From the cell containing the given text, extract its center point as (X, Y) coordinate. 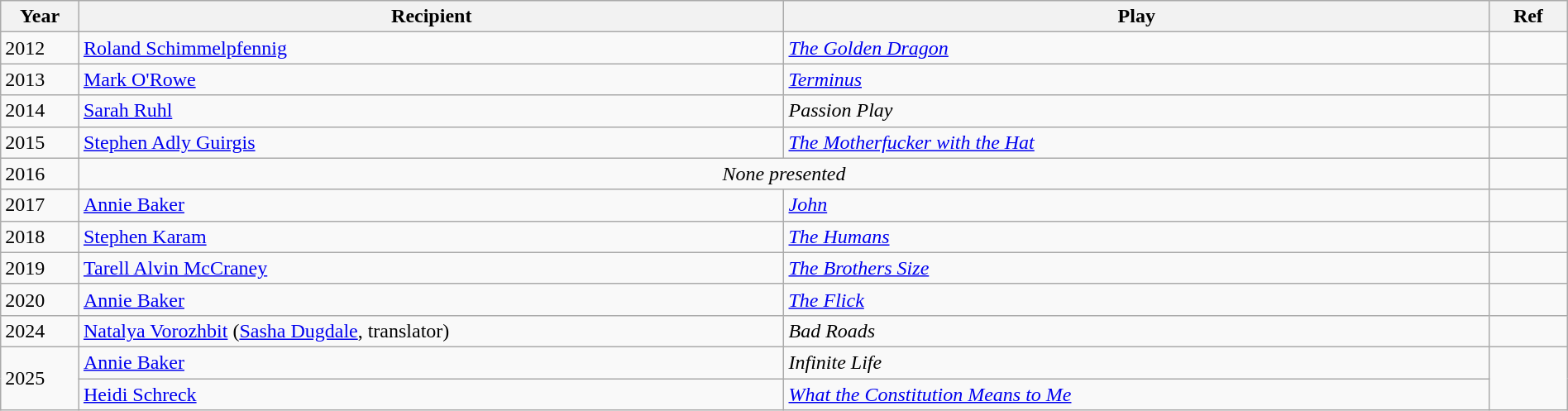
Recipient (432, 17)
Stephen Adly Guirgis (432, 142)
Stephen Karam (432, 237)
None presented (784, 174)
Year (40, 17)
Mark O'Rowe (432, 79)
2016 (40, 174)
The Motherfucker with the Hat (1136, 142)
Ref (1528, 17)
2012 (40, 48)
Roland Schimmelpfennig (432, 48)
Passion Play (1136, 111)
The Flick (1136, 299)
2020 (40, 299)
Infinite Life (1136, 362)
2018 (40, 237)
2024 (40, 331)
The Humans (1136, 237)
Play (1136, 17)
2017 (40, 205)
Tarell Alvin McCraney (432, 268)
Bad Roads (1136, 331)
2013 (40, 79)
2015 (40, 142)
The Brothers Size (1136, 268)
Sarah Ruhl (432, 111)
Heidi Schreck (432, 394)
Terminus (1136, 79)
What the Constitution Means to Me (1136, 394)
John (1136, 205)
Natalya Vorozhbit (Sasha Dugdale, translator) (432, 331)
2025 (40, 378)
2019 (40, 268)
2014 (40, 111)
The Golden Dragon (1136, 48)
